For the text-containing cell, return its midpoint in [x, y] coordinate format. 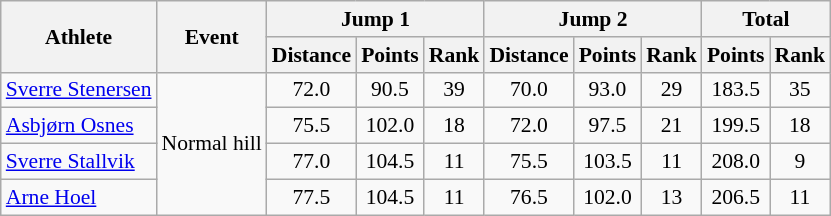
93.0 [608, 90]
Jump 1 [376, 19]
Event [212, 36]
Total [766, 19]
9 [800, 162]
77.5 [312, 197]
183.5 [736, 90]
70.0 [528, 90]
206.5 [736, 197]
90.5 [390, 90]
Jump 2 [593, 19]
Sverre Stenersen [79, 90]
199.5 [736, 126]
21 [672, 126]
Arne Hoel [79, 197]
Sverre Stallvik [79, 162]
29 [672, 90]
Athlete [79, 36]
Normal hill [212, 143]
Asbjørn Osnes [79, 126]
76.5 [528, 197]
97.5 [608, 126]
103.5 [608, 162]
77.0 [312, 162]
208.0 [736, 162]
13 [672, 197]
39 [454, 90]
35 [800, 90]
